Identify which cell holds the provided text, then report its (x, y) central coordinate. 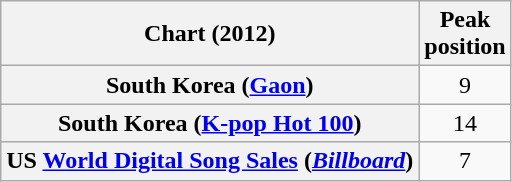
US World Digital Song Sales (Billboard) (210, 161)
14 (465, 123)
South Korea (Gaon) (210, 85)
Peakposition (465, 34)
7 (465, 161)
Chart (2012) (210, 34)
9 (465, 85)
South Korea (K-pop Hot 100) (210, 123)
